Locate the cell with the specified text and output its [X, Y] center coordinate. 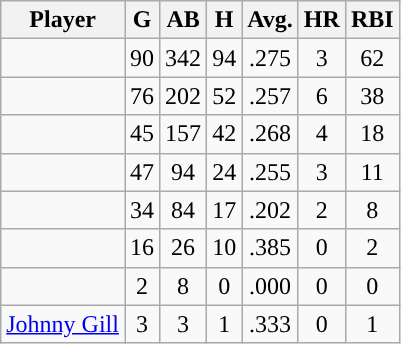
47 [142, 172]
76 [142, 96]
.268 [270, 134]
342 [184, 58]
62 [372, 58]
34 [142, 210]
17 [224, 210]
4 [322, 134]
157 [184, 134]
90 [142, 58]
Johnny Gill [63, 324]
202 [184, 96]
.257 [270, 96]
.202 [270, 210]
.255 [270, 172]
AB [184, 20]
18 [372, 134]
11 [372, 172]
HR [322, 20]
24 [224, 172]
.333 [270, 324]
.385 [270, 248]
G [142, 20]
10 [224, 248]
84 [184, 210]
.000 [270, 286]
26 [184, 248]
38 [372, 96]
16 [142, 248]
Player [63, 20]
H [224, 20]
.275 [270, 58]
6 [322, 96]
45 [142, 134]
52 [224, 96]
Avg. [270, 20]
RBI [372, 20]
42 [224, 134]
